Identify which cell holds the provided text, then report its [X, Y] central coordinate. 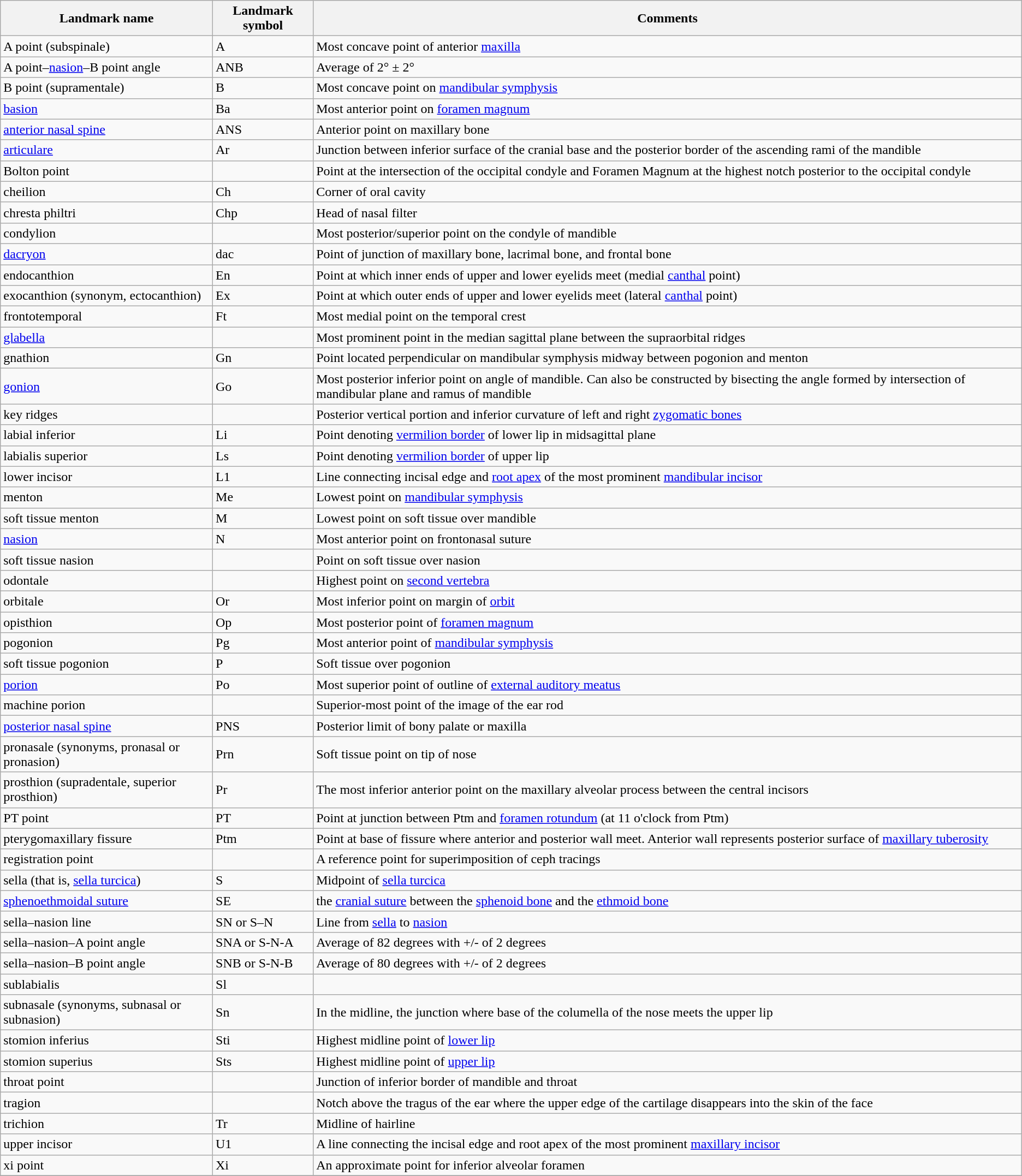
Point on soft tissue over nasion [668, 560]
Or [263, 601]
Po [263, 685]
Sti [263, 1041]
throat point [107, 1082]
Most anterior point of mandibular symphysis [668, 643]
Sn [263, 1012]
dacryon [107, 254]
S [263, 880]
trichion [107, 1124]
chresta philtri [107, 212]
nasion [107, 539]
L1 [263, 477]
Ar [263, 150]
odontale [107, 580]
prosthion (supradentale, superior prosthion) [107, 789]
registration point [107, 859]
In the midline, the junction where base of the columella of the nose meets the upper lip [668, 1012]
Gn [263, 358]
sella (that is, sella turcica) [107, 880]
Chp [263, 212]
Line from sella to nasion [668, 922]
Me [263, 497]
Point at junction between Ptm and foramen rotundum (at 11 o'clock from Ptm) [668, 818]
N [263, 539]
subnasale (synonyms, subnasal or subnasion) [107, 1012]
B [263, 88]
ANS [263, 129]
Landmark name [107, 19]
menton [107, 497]
exocanthion (synonym, ectocanthion) [107, 296]
Pg [263, 643]
Most concave point on mandibular symphysis [668, 88]
Head of nasal filter [668, 212]
Posterior vertical portion and inferior curvature of left and right zygomatic bones [668, 414]
cheilion [107, 192]
endocanthion [107, 275]
the cranial suture between the sphenoid bone and the ethmoid bone [668, 901]
Most inferior point on margin of orbit [668, 601]
key ridges [107, 414]
Point located perpendicular on mandibular symphysis midway between pogonion and menton [668, 358]
Ptm [263, 839]
Average of 80 degrees with +/- of 2 degrees [668, 963]
Highest midline point of lower lip [668, 1041]
Ft [263, 317]
frontotemporal [107, 317]
Most anterior point on frontonasal suture [668, 539]
U1 [263, 1144]
Ba [263, 109]
Highest midline point of upper lip [668, 1061]
Go [263, 387]
Point at which outer ends of upper and lower eyelids meet (lateral canthal point) [668, 296]
orbitale [107, 601]
A [263, 46]
sella–nasion–A point angle [107, 942]
SNB or S-N-B [263, 963]
stomion inferius [107, 1041]
gnathion [107, 358]
labialis superior [107, 456]
Line connecting incisal edge and root apex of the most prominent mandibular incisor [668, 477]
Ls [263, 456]
PNS [263, 726]
A reference point for superimposition of ceph tracings [668, 859]
Average of 82 degrees with +/- of 2 degrees [668, 942]
A point–nasion–B point angle [107, 67]
condylion [107, 233]
lower incisor [107, 477]
Most superior point of outline of external auditory meatus [668, 685]
Prn [263, 755]
soft tissue pogonion [107, 664]
PT point [107, 818]
porion [107, 685]
Junction between inferior surface of the cranial base and the posterior border of the ascending rami of the mandible [668, 150]
Point at base of fissure where anterior and posterior wall meet. Anterior wall represents posterior surface of maxillary tuberosity [668, 839]
Most concave point of anterior maxilla [668, 46]
SNA or S-N-A [263, 942]
stomion superius [107, 1061]
M [263, 518]
sella–nasion line [107, 922]
Most medial point on the temporal crest [668, 317]
upper incisor [107, 1144]
PT [263, 818]
sphenoethmoidal suture [107, 901]
Posterior limit of bony palate or maxilla [668, 726]
Junction of inferior border of mandible and throat [668, 1082]
Landmark symbol [263, 19]
pterygomaxillary fissure [107, 839]
Comments [668, 19]
soft tissue menton [107, 518]
Pr [263, 789]
dac [263, 254]
A point (subspinale) [107, 46]
pronasale (synonyms, pronasal or pronasion) [107, 755]
SE [263, 901]
Tr [263, 1124]
SN or S–N [263, 922]
Most prominent point in the median sagittal plane between the supraorbital ridges [668, 337]
An approximate point for inferior alveolar foramen [668, 1165]
Lowest point on soft tissue over mandible [668, 518]
Point denoting vermilion border of upper lip [668, 456]
A line connecting the incisal edge and root apex of the most prominent maxillary incisor [668, 1144]
Soft tissue point on tip of nose [668, 755]
Midpoint of sella turcica [668, 880]
xi point [107, 1165]
pogonion [107, 643]
Average of 2° ± 2° [668, 67]
Point at which inner ends of upper and lower eyelids meet (medial canthal point) [668, 275]
P [263, 664]
Point of junction of maxillary bone, lacrimal bone, and frontal bone [668, 254]
ANB [263, 67]
Op [263, 622]
Soft tissue over pogonion [668, 664]
Ch [263, 192]
En [263, 275]
machine porion [107, 705]
The most inferior anterior point on the maxillary alveolar process between the central incisors [668, 789]
Highest point on second vertebra [668, 580]
Most anterior point on foramen magnum [668, 109]
gonion [107, 387]
Lowest point on mandibular symphysis [668, 497]
Point denoting vermilion border of lower lip in midsagittal plane [668, 435]
Midline of hairline [668, 1124]
Superior-most point of the image of the ear rod [668, 705]
Most posterior point of foramen magnum [668, 622]
sella–nasion–B point angle [107, 963]
anterior nasal spine [107, 129]
Bolton point [107, 171]
Xi [263, 1165]
articulare [107, 150]
Sl [263, 984]
soft tissue nasion [107, 560]
Point at the intersection of the occipital condyle and Foramen Magnum at the highest notch posterior to the occipital condyle [668, 171]
glabella [107, 337]
tragion [107, 1103]
Notch above the tragus of the ear where the upper edge of the cartilage disappears into the skin of the face [668, 1103]
Most posterior/superior point on the condyle of mandible [668, 233]
sublabialis [107, 984]
posterior nasal spine [107, 726]
B point (supramentale) [107, 88]
labial inferior [107, 435]
basion [107, 109]
Sts [263, 1061]
Corner of oral cavity [668, 192]
Ex [263, 296]
Li [263, 435]
opisthion [107, 622]
Anterior point on maxillary bone [668, 129]
